Search for the cell housing the specified text and yield its (X, Y) center coordinate. 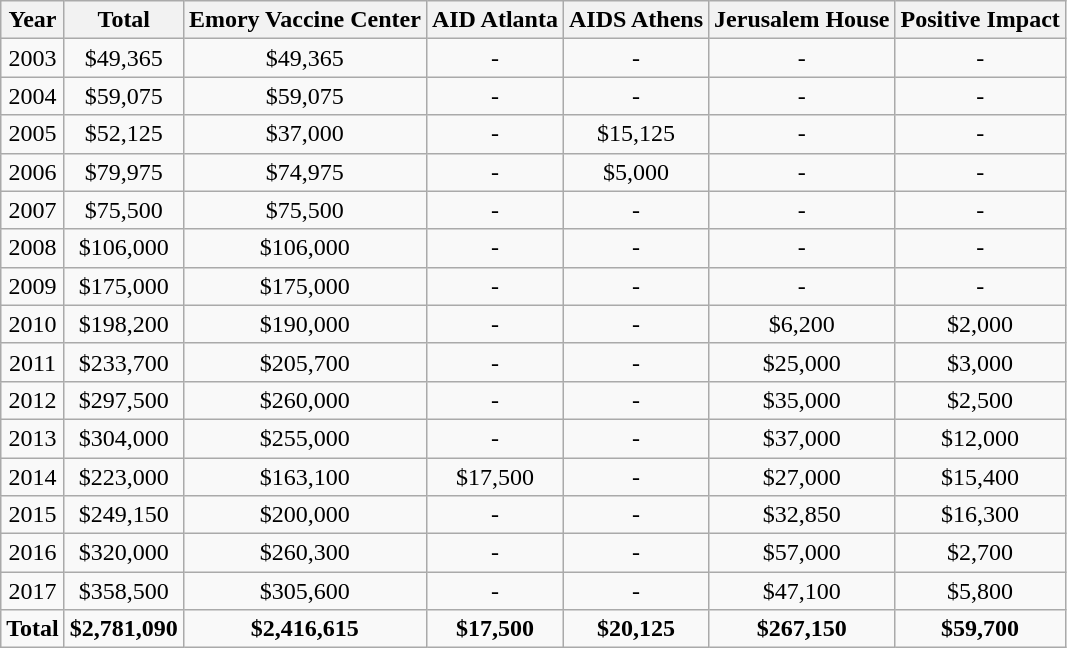
2013 (33, 438)
$15,400 (980, 477)
$79,975 (124, 172)
Positive Impact (980, 20)
$2,781,090 (124, 629)
$304,000 (124, 438)
$260,000 (304, 400)
$5,000 (636, 172)
2006 (33, 172)
$190,000 (304, 324)
$233,700 (124, 362)
$205,700 (304, 362)
$255,000 (304, 438)
2011 (33, 362)
$200,000 (304, 515)
$2,700 (980, 553)
$3,000 (980, 362)
$320,000 (124, 553)
$32,850 (802, 515)
2010 (33, 324)
2004 (33, 96)
$260,300 (304, 553)
$27,000 (802, 477)
2005 (33, 134)
2015 (33, 515)
$52,125 (124, 134)
2008 (33, 248)
AIDS Athens (636, 20)
$305,600 (304, 591)
2014 (33, 477)
AID Atlanta (494, 20)
$2,500 (980, 400)
$16,300 (980, 515)
$59,700 (980, 629)
$57,000 (802, 553)
2009 (33, 286)
Year (33, 20)
$163,100 (304, 477)
Emory Vaccine Center (304, 20)
$74,975 (304, 172)
2007 (33, 210)
$223,000 (124, 477)
$249,150 (124, 515)
2016 (33, 553)
$47,100 (802, 591)
$358,500 (124, 591)
$198,200 (124, 324)
2012 (33, 400)
Jerusalem House (802, 20)
$297,500 (124, 400)
$20,125 (636, 629)
$2,000 (980, 324)
$2,416,615 (304, 629)
$25,000 (802, 362)
2003 (33, 58)
2017 (33, 591)
$5,800 (980, 591)
$6,200 (802, 324)
$12,000 (980, 438)
$267,150 (802, 629)
$35,000 (802, 400)
$15,125 (636, 134)
